Extract the [X, Y] coordinate from the center of the cell holding the provided text.  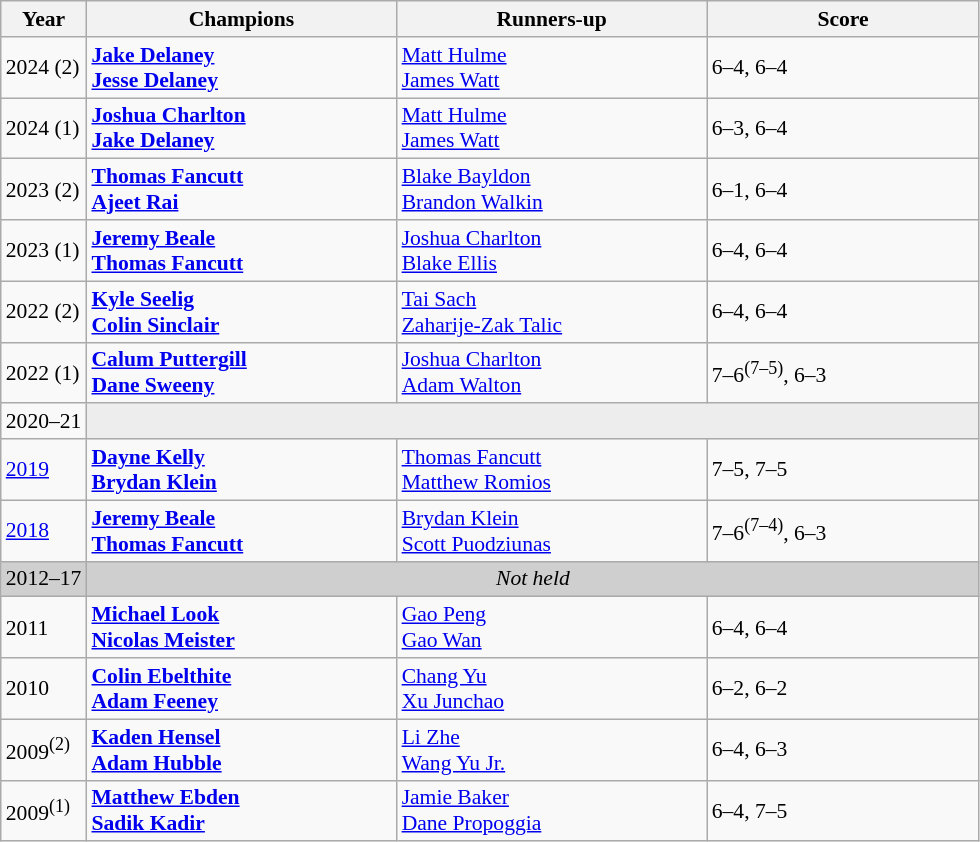
Blake Bayldon Brandon Walkin [552, 190]
2022 (1) [44, 372]
6–2, 6–2 [844, 688]
Year [44, 19]
2024 (2) [44, 68]
Chang Yu Xu Junchao [552, 688]
Joshua Charlton Blake Ellis [552, 250]
Runners-up [552, 19]
6–4, 7–5 [844, 810]
7–5, 7–5 [844, 470]
2024 (1) [44, 128]
Jamie Baker Dane Propoggia [552, 810]
Li Zhe Wang Yu Jr. [552, 750]
Not held [532, 579]
2010 [44, 688]
2012–17 [44, 579]
Gao Peng Gao Wan [552, 628]
6–3, 6–4 [844, 128]
Score [844, 19]
2009(2) [44, 750]
Calum Puttergill Dane Sweeny [241, 372]
Michael Look Nicolas Meister [241, 628]
Kaden Hensel Adam Hubble [241, 750]
Joshua Charlton Adam Walton [552, 372]
2018 [44, 530]
Jake Delaney Jesse Delaney [241, 68]
Dayne Kelly Brydan Klein [241, 470]
7–6(7–4), 6–3 [844, 530]
2009(1) [44, 810]
2011 [44, 628]
Kyle Seelig Colin Sinclair [241, 312]
Thomas Fancutt Matthew Romios [552, 470]
Brydan Klein Scott Puodziunas [552, 530]
6–1, 6–4 [844, 190]
Colin Ebelthite Adam Feeney [241, 688]
2020–21 [44, 422]
7–6(7–5), 6–3 [844, 372]
Thomas Fancutt Ajeet Rai [241, 190]
6–4, 6–3 [844, 750]
Champions [241, 19]
2023 (1) [44, 250]
2019 [44, 470]
2022 (2) [44, 312]
Matthew Ebden Sadik Kadir [241, 810]
2023 (2) [44, 190]
Joshua Charlton Jake Delaney [241, 128]
Tai Sach Zaharije-Zak Talic [552, 312]
